For the text-containing cell, return its midpoint in (x, y) coordinate format. 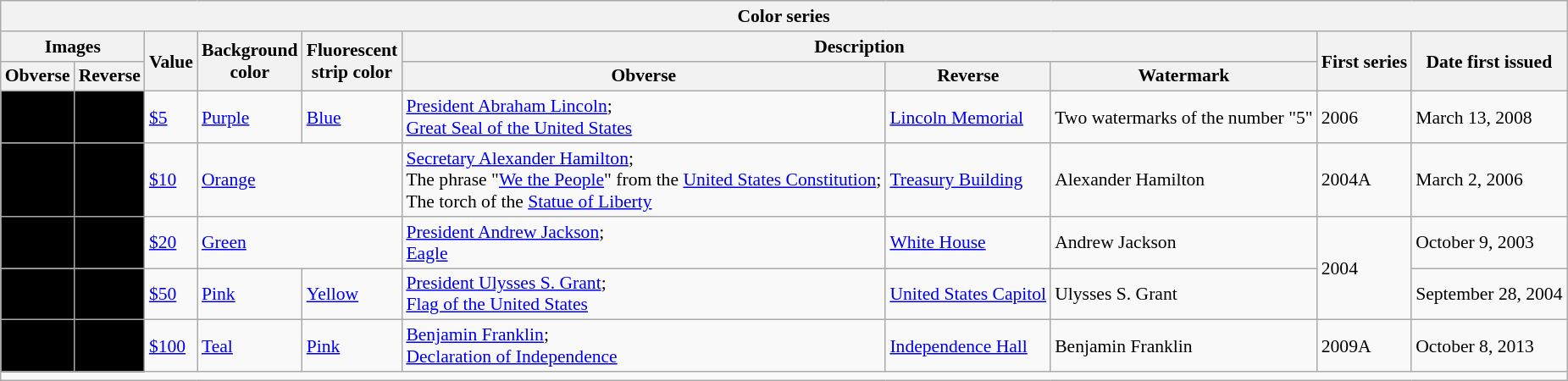
Teal (250, 345)
United States Capitol (967, 295)
Date first issued (1489, 61)
Yellow (352, 295)
$100 (171, 345)
March 13, 2008 (1489, 117)
White House (967, 242)
2004A (1364, 179)
March 2, 2006 (1489, 179)
October 8, 2013 (1489, 345)
President Ulysses S. Grant;Flag of the United States (644, 295)
Water­mark (1184, 76)
Treasury Building (967, 179)
Purple (250, 117)
2006 (1364, 117)
Alexander Hamilton (1184, 179)
Secretary Alexander Hamilton;The phrase "We the People" from the United States Constitution;The torch of the Statue of Liberty (644, 179)
Color series (784, 16)
President Andrew Jackson;Eagle (644, 242)
Fluores­centstrip color (352, 61)
September 28, 2004 (1489, 295)
$50 (171, 295)
Description (859, 47)
President Abraham Lincoln;Great Seal of the United States (644, 117)
Images (73, 47)
Value (171, 61)
Back­groundcolor (250, 61)
Green (300, 242)
Benjamin Franklin;Declaration of Independence (644, 345)
$20 (171, 242)
Lincoln Memorial (967, 117)
October 9, 2003 (1489, 242)
First series (1364, 61)
2009A (1364, 345)
Two water­marks of the number "5" (1184, 117)
Orange (300, 179)
Blue (352, 117)
Independence Hall (967, 345)
Andrew Jackson (1184, 242)
Ulysses S. Grant (1184, 295)
Benjamin Franklin (1184, 345)
2004 (1364, 268)
$10 (171, 179)
$5 (171, 117)
